Identify which cell holds the provided text, then report its [x, y] central coordinate. 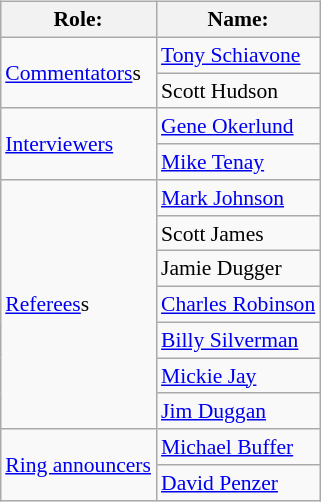
Gene Okerlund [238, 126]
Scott James [238, 233]
Mickie Jay [238, 376]
Name: [238, 20]
Interviewers [78, 144]
Charles Robinson [238, 305]
Refereess [78, 304]
Tony Schiavone [238, 55]
Mike Tenay [238, 162]
Michael Buffer [238, 447]
Mark Johnson [238, 198]
Billy Silverman [238, 340]
Commentatorss [78, 72]
Jim Duggan [238, 411]
Ring announcers [78, 464]
Role: [78, 20]
Scott Hudson [238, 91]
David Penzer [238, 483]
Jamie Dugger [238, 269]
